Capture the cell that displays the provided text and extract its [x, y] central coordinate. 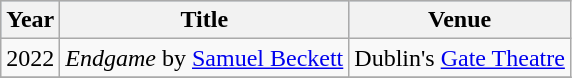
Venue [460, 20]
Dublin's Gate Theatre [460, 58]
Title [204, 20]
Endgame by Samuel Beckett [204, 58]
Year [30, 20]
2022 [30, 58]
